Provide the [X, Y] coordinate of the cell's center where the given text is located.  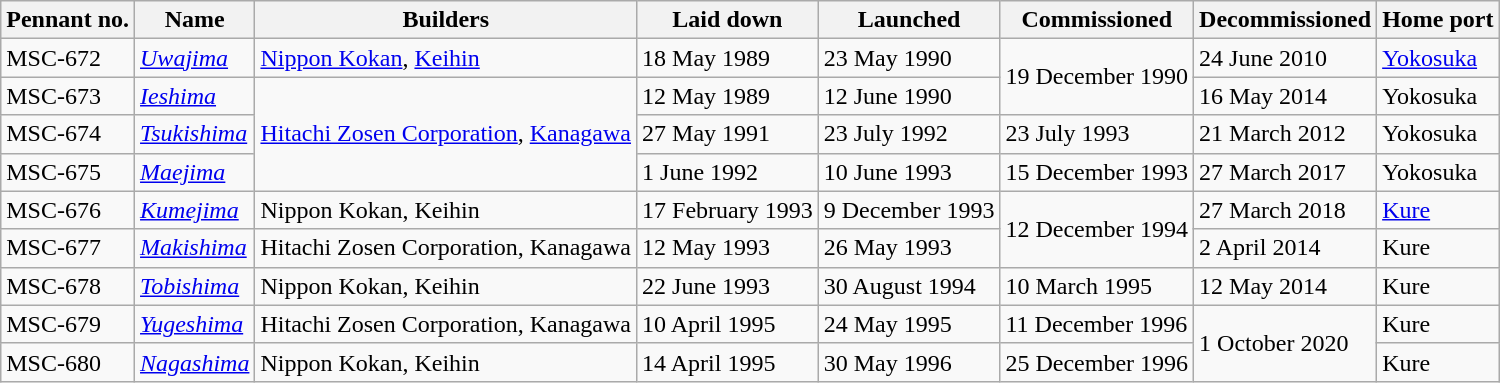
Tobishima [195, 286]
23 May 1990 [909, 58]
22 June 1993 [728, 286]
30 May 1996 [909, 362]
Builders [446, 20]
12 June 1990 [909, 96]
16 May 2014 [1286, 96]
17 February 1993 [728, 210]
27 March 2017 [1286, 172]
Name [195, 20]
Nagashima [195, 362]
Laid down [728, 20]
MSC-673 [68, 96]
Launched [909, 20]
27 March 2018 [1286, 210]
MSC-678 [68, 286]
Yugeshima [195, 324]
12 May 1993 [728, 248]
12 May 1989 [728, 96]
2 April 2014 [1286, 248]
15 December 1993 [1097, 172]
25 December 1996 [1097, 362]
MSC-674 [68, 134]
MSC-675 [68, 172]
Pennant no. [68, 20]
Uwajima [195, 58]
Kumejima [195, 210]
27 May 1991 [728, 134]
10 April 1995 [728, 324]
Ieshima [195, 96]
26 May 1993 [909, 248]
12 May 2014 [1286, 286]
30 August 1994 [909, 286]
24 May 1995 [909, 324]
14 April 1995 [728, 362]
1 June 1992 [728, 172]
Makishima [195, 248]
Maejima [195, 172]
23 July 1993 [1097, 134]
10 June 1993 [909, 172]
MSC-676 [68, 210]
Decommissioned [1286, 20]
19 December 1990 [1097, 77]
Tsukishima [195, 134]
10 March 1995 [1097, 286]
MSC-679 [68, 324]
Home port [1438, 20]
21 March 2012 [1286, 134]
11 December 1996 [1097, 324]
MSC-677 [68, 248]
23 July 1992 [909, 134]
MSC-680 [68, 362]
MSC-672 [68, 58]
1 October 2020 [1286, 343]
12 December 1994 [1097, 229]
9 December 1993 [909, 210]
18 May 1989 [728, 58]
Commissioned [1097, 20]
24 June 2010 [1286, 58]
